Extract the [X, Y] coordinate from the center of the cell holding the provided text.  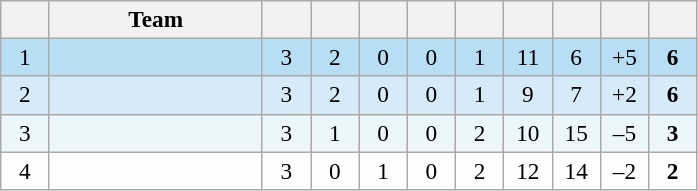
14 [576, 170]
4 [25, 170]
12 [528, 170]
9 [528, 95]
10 [528, 133]
–2 [624, 170]
11 [528, 57]
–5 [624, 133]
7 [576, 95]
+2 [624, 95]
Team [156, 19]
+5 [624, 57]
15 [576, 133]
